For the text-containing cell, return its midpoint in [x, y] coordinate format. 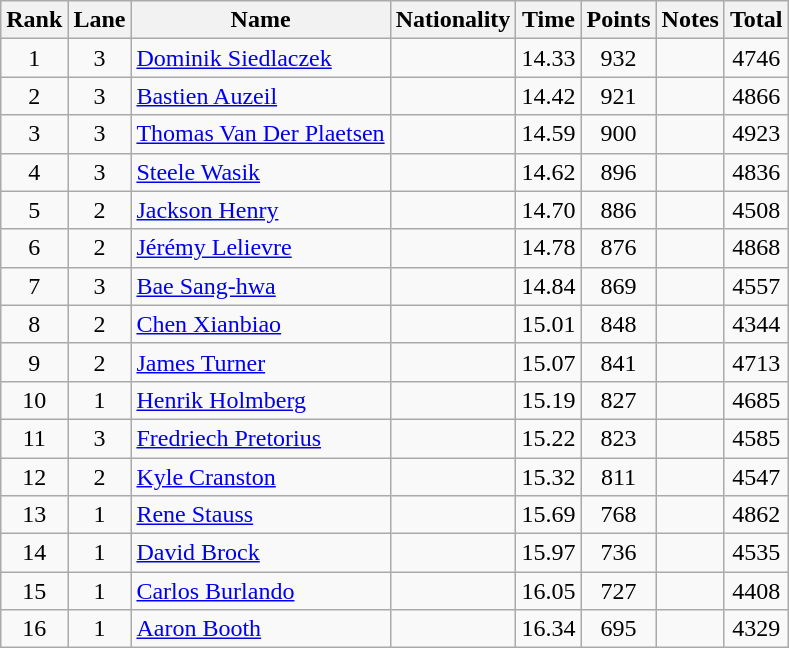
11 [34, 438]
14 [34, 553]
Points [618, 20]
900 [618, 134]
921 [618, 96]
Total [756, 20]
Name [260, 20]
Rene Stauss [260, 515]
4 [34, 172]
15 [34, 591]
4557 [756, 286]
Aaron Booth [260, 629]
14.70 [548, 210]
14.59 [548, 134]
768 [618, 515]
811 [618, 477]
Notes [690, 20]
Steele Wasik [260, 172]
8 [34, 324]
Dominik Siedlaczek [260, 58]
Chen Xianbiao [260, 324]
15.69 [548, 515]
4585 [756, 438]
Jackson Henry [260, 210]
4836 [756, 172]
4344 [756, 324]
4547 [756, 477]
876 [618, 248]
896 [618, 172]
4535 [756, 553]
14.33 [548, 58]
16.05 [548, 591]
Kyle Cranston [260, 477]
4713 [756, 362]
727 [618, 591]
15.19 [548, 400]
886 [618, 210]
823 [618, 438]
4862 [756, 515]
Jérémy Lelievre [260, 248]
15.97 [548, 553]
4508 [756, 210]
14.78 [548, 248]
Bastien Auzeil [260, 96]
15.22 [548, 438]
827 [618, 400]
13 [34, 515]
5 [34, 210]
10 [34, 400]
Carlos Burlando [260, 591]
695 [618, 629]
4408 [756, 591]
9 [34, 362]
15.32 [548, 477]
841 [618, 362]
16.34 [548, 629]
Lane [100, 20]
736 [618, 553]
15.07 [548, 362]
869 [618, 286]
14.62 [548, 172]
15.01 [548, 324]
4866 [756, 96]
4685 [756, 400]
Henrik Holmberg [260, 400]
Thomas Van Der Plaetsen [260, 134]
4746 [756, 58]
848 [618, 324]
7 [34, 286]
Rank [34, 20]
4329 [756, 629]
6 [34, 248]
932 [618, 58]
14.42 [548, 96]
4923 [756, 134]
Nationality [453, 20]
David Brock [260, 553]
16 [34, 629]
4868 [756, 248]
14.84 [548, 286]
Time [548, 20]
12 [34, 477]
James Turner [260, 362]
Fredriech Pretorius [260, 438]
Bae Sang-hwa [260, 286]
